Determine the (X, Y) coordinate at the center of the cell enclosing the given text.  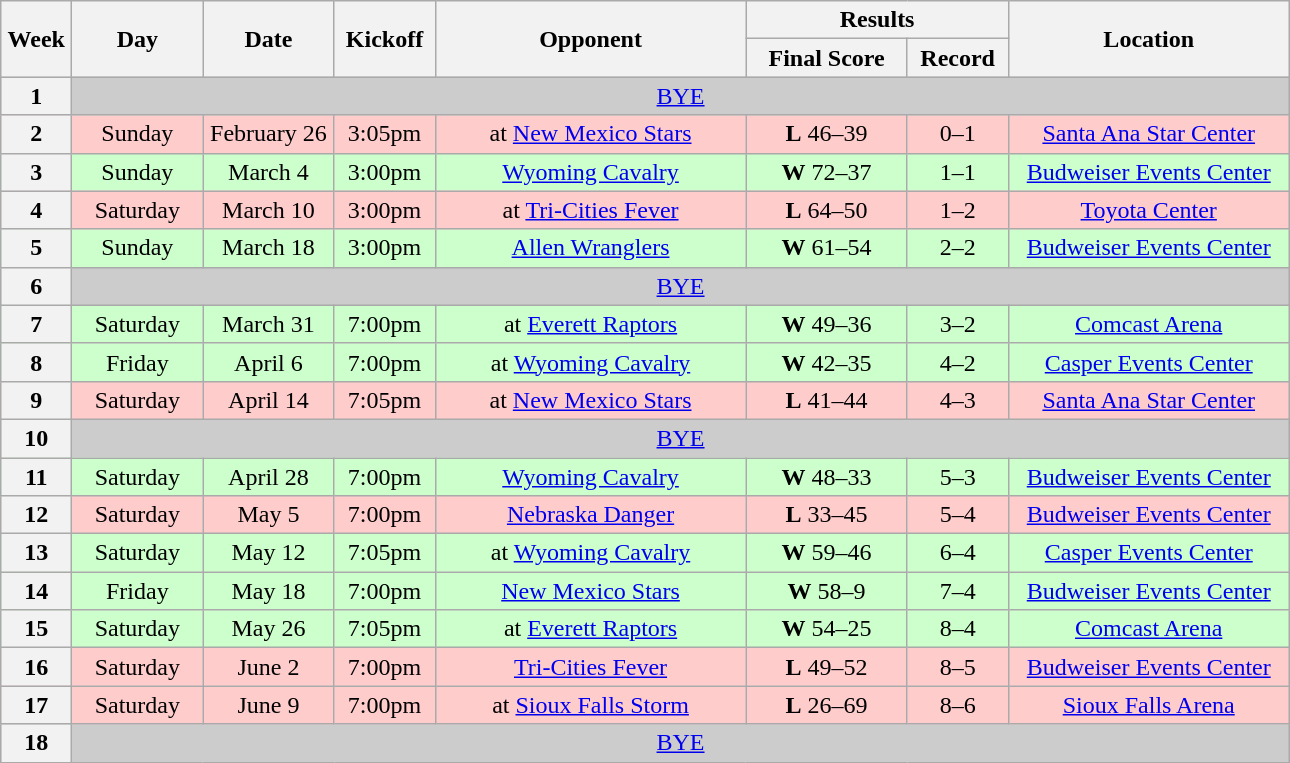
16 (36, 667)
June 9 (268, 705)
June 2 (268, 667)
Day (138, 39)
Opponent (590, 39)
May 12 (268, 553)
April 6 (268, 362)
8–6 (958, 705)
L 33–45 (826, 515)
7–4 (958, 591)
17 (36, 705)
W 61–54 (826, 248)
8–4 (958, 629)
5 (36, 248)
W 58–9 (826, 591)
7 (36, 324)
2 (36, 134)
Date (268, 39)
W 48–33 (826, 477)
February 26 (268, 134)
March 31 (268, 324)
W 49–36 (826, 324)
Kickoff (384, 39)
May 26 (268, 629)
13 (36, 553)
Allen Wranglers (590, 248)
1–2 (958, 210)
March 4 (268, 172)
10 (36, 438)
May 5 (268, 515)
L 64–50 (826, 210)
at Tri-Cities Fever (590, 210)
L 49–52 (826, 667)
L 26–69 (826, 705)
May 18 (268, 591)
4–2 (958, 362)
2–2 (958, 248)
15 (36, 629)
5–3 (958, 477)
Nebraska Danger (590, 515)
12 (36, 515)
March 10 (268, 210)
3–2 (958, 324)
9 (36, 400)
W 54–25 (826, 629)
March 18 (268, 248)
L 46–39 (826, 134)
8 (36, 362)
Tri-Cities Fever (590, 667)
Week (36, 39)
at Sioux Falls Storm (590, 705)
5–4 (958, 515)
8–5 (958, 667)
18 (36, 743)
3:05pm (384, 134)
W 72–37 (826, 172)
Record (958, 58)
Location (1148, 39)
Results (877, 20)
Toyota Center (1148, 210)
W 59–46 (826, 553)
1–1 (958, 172)
14 (36, 591)
6–4 (958, 553)
April 14 (268, 400)
L 41–44 (826, 400)
4 (36, 210)
11 (36, 477)
April 28 (268, 477)
3 (36, 172)
0–1 (958, 134)
4–3 (958, 400)
Sioux Falls Arena (1148, 705)
Final Score (826, 58)
6 (36, 286)
W 42–35 (826, 362)
1 (36, 96)
New Mexico Stars (590, 591)
